Extract the (x, y) coordinate from the center of the cell holding the provided text.  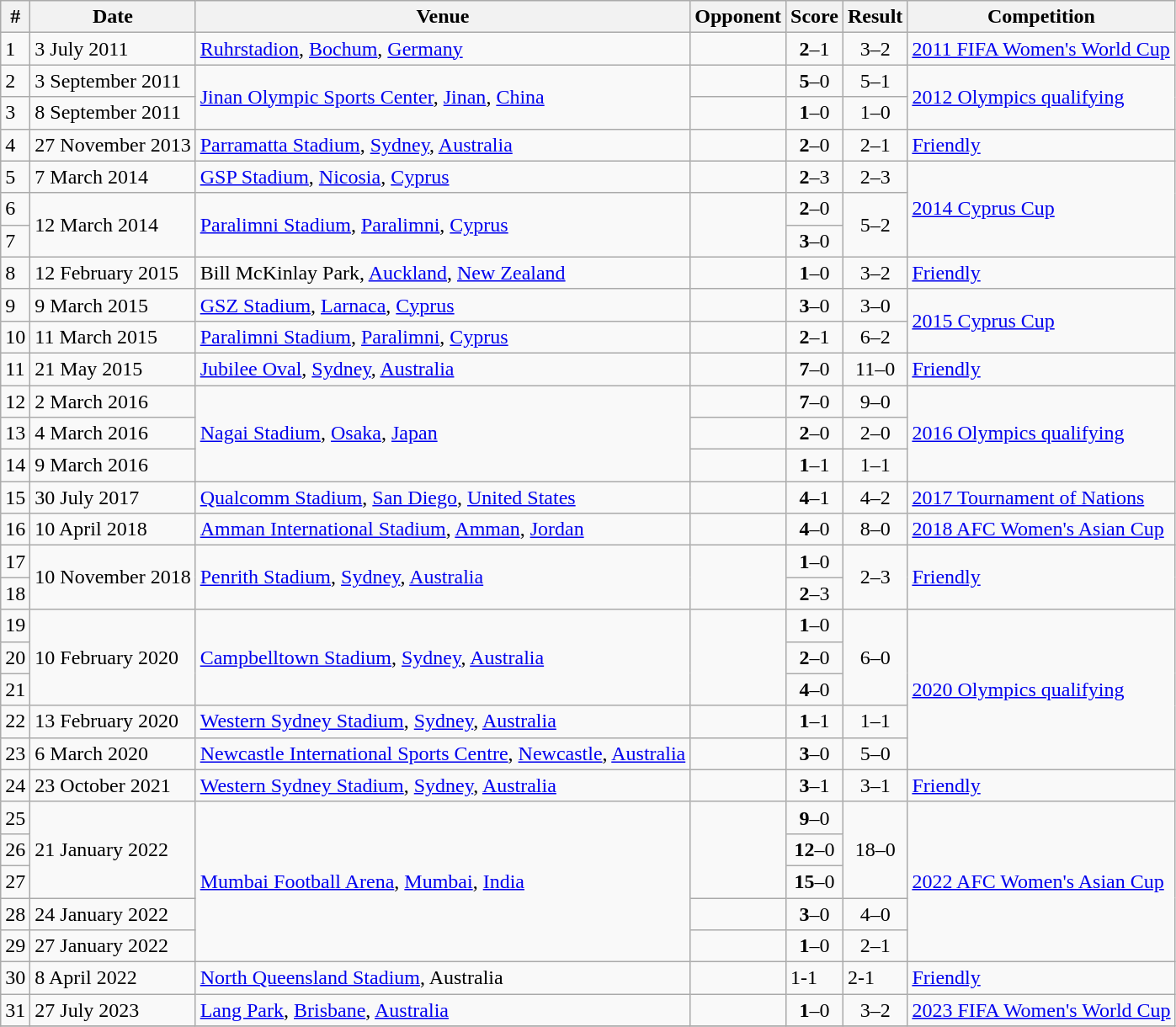
11–0 (875, 369)
12 (15, 402)
2014 Cyprus Cup (1041, 209)
5 (15, 177)
13 (15, 434)
1 (15, 49)
13 February 2020 (113, 721)
GSZ Stadium, Larnaca, Cyprus (443, 305)
27 January 2022 (113, 946)
3 (15, 113)
8–0 (875, 529)
31 (15, 1010)
21 January 2022 (113, 849)
Competition (1041, 17)
6 March 2020 (113, 753)
Qualcomm Stadium, San Diego, United States (443, 498)
3 September 2011 (113, 81)
12 March 2014 (113, 225)
9 (15, 305)
26 (15, 849)
1-1 (815, 978)
Bill McKinlay Park, Auckland, New Zealand (443, 273)
15 (15, 498)
15–0 (815, 881)
Result (875, 17)
14 (15, 466)
5–1 (875, 81)
3 July 2011 (113, 49)
12 February 2015 (113, 273)
23 October 2021 (113, 785)
21 (15, 689)
8 (15, 273)
Newcastle International Sports Centre, Newcastle, Australia (443, 753)
Nagai Stadium, Osaka, Japan (443, 434)
30 (15, 978)
6 (15, 209)
2 March 2016 (113, 402)
Mumbai Football Arena, Mumbai, India (443, 881)
18–0 (875, 849)
2023 FIFA Women's World Cup (1041, 1010)
Ruhrstadion, Bochum, Germany (443, 49)
10 (15, 337)
17 (15, 561)
2016 Olympics qualifying (1041, 434)
6–0 (875, 657)
20 (15, 657)
9 March 2016 (113, 466)
10 April 2018 (113, 529)
2011 FIFA Women's World Cup (1041, 49)
Lang Park, Brisbane, Australia (443, 1010)
Penrith Stadium, Sydney, Australia (443, 577)
Jinan Olympic Sports Center, Jinan, China (443, 97)
4 March 2016 (113, 434)
29 (15, 946)
7 (15, 241)
24 January 2022 (113, 913)
28 (15, 913)
Parramatta Stadium, Sydney, Australia (443, 145)
Jubilee Oval, Sydney, Australia (443, 369)
4–1 (815, 498)
2 (15, 81)
North Queensland Stadium, Australia (443, 978)
21 May 2015 (113, 369)
6–2 (875, 337)
27 July 2023 (113, 1010)
11 March 2015 (113, 337)
10 February 2020 (113, 657)
5–2 (875, 225)
16 (15, 529)
2012 Olympics qualifying (1041, 97)
27 (15, 881)
19 (15, 625)
2-1 (875, 978)
GSP Stadium, Nicosia, Cyprus (443, 177)
18 (15, 593)
2022 AFC Women's Asian Cup (1041, 881)
Venue (443, 17)
30 July 2017 (113, 498)
2020 Olympics qualifying (1041, 689)
7 March 2014 (113, 177)
Score (815, 17)
4–2 (875, 498)
9 March 2015 (113, 305)
27 November 2013 (113, 145)
2017 Tournament of Nations (1041, 498)
23 (15, 753)
22 (15, 721)
12–0 (815, 849)
8 September 2011 (113, 113)
2018 AFC Women's Asian Cup (1041, 529)
# (15, 17)
24 (15, 785)
Date (113, 17)
11 (15, 369)
2015 Cyprus Cup (1041, 321)
Campbelltown Stadium, Sydney, Australia (443, 657)
Amman International Stadium, Amman, Jordan (443, 529)
25 (15, 817)
4 (15, 145)
10 November 2018 (113, 577)
Opponent (738, 17)
8 April 2022 (113, 978)
